Capture the cell that displays the provided text and extract its (X, Y) central coordinate. 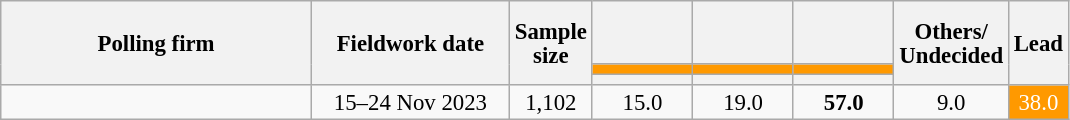
19.0 (744, 102)
Lead (1038, 43)
Sample size (550, 43)
15.0 (642, 102)
1,102 (550, 102)
Fieldwork date (410, 43)
Others/Undecided (951, 43)
15–24 Nov 2023 (410, 102)
38.0 (1038, 102)
9.0 (951, 102)
Polling firm (156, 43)
57.0 (844, 102)
